Pinpoint the cell where the given text exists, returning its [X, Y] midpoint coordinate. 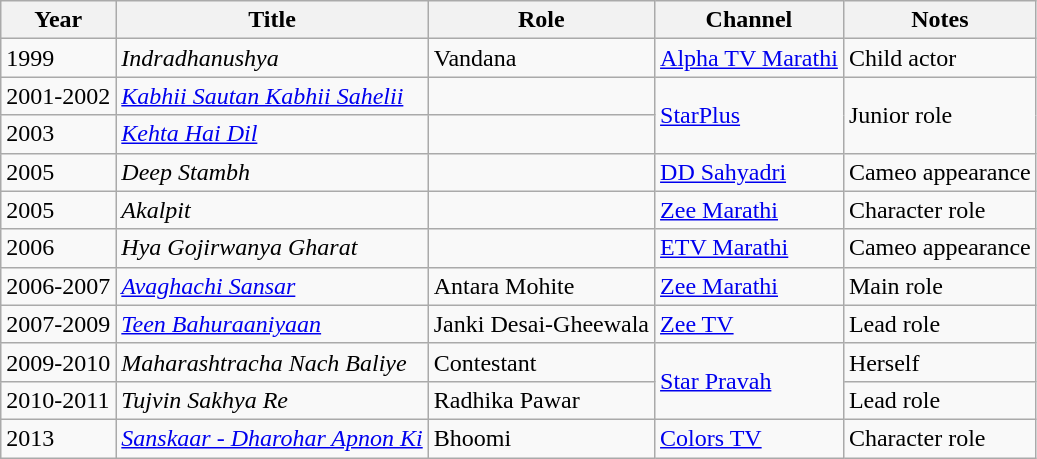
Indradhanushya [272, 58]
Tujvin Sakhya Re [272, 400]
2010-2011 [58, 400]
Notes [940, 20]
Bhoomi [541, 438]
DD Sahyadri [750, 172]
Janki Desai-Gheewala [541, 324]
StarPlus [750, 115]
Antara Mohite [541, 286]
Avaghachi Sansar [272, 286]
Title [272, 20]
Junior role [940, 115]
Main role [940, 286]
Teen Bahuraaniyaan [272, 324]
Alpha TV Marathi [750, 58]
2006 [58, 248]
Child actor [940, 58]
Channel [750, 20]
Maharashtracha Nach Baliye [272, 362]
Colors TV [750, 438]
Zee TV [750, 324]
2007-2009 [58, 324]
Sanskaar - Dharohar Apnon Ki [272, 438]
Deep Stambh [272, 172]
Radhika Pawar [541, 400]
2006-2007 [58, 286]
Star Pravah [750, 381]
2001-2002 [58, 96]
Role [541, 20]
Herself [940, 362]
Akalpit [272, 210]
Year [58, 20]
1999 [58, 58]
2009-2010 [58, 362]
Vandana [541, 58]
ETV Marathi [750, 248]
Contestant [541, 362]
2003 [58, 134]
Hya Gojirwanya Gharat [272, 248]
2013 [58, 438]
Kabhii Sautan Kabhii Sahelii [272, 96]
Kehta Hai Dil [272, 134]
